For the text-containing cell, return its midpoint in [X, Y] coordinate format. 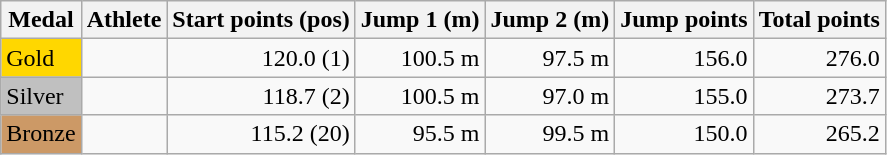
120.0 (1) [261, 58]
Silver [41, 96]
150.0 [684, 134]
Start points (pos) [261, 20]
156.0 [684, 58]
Total points [819, 20]
Bronze [41, 134]
276.0 [819, 58]
Gold [41, 58]
Jump points [684, 20]
Jump 2 (m) [550, 20]
273.7 [819, 96]
Medal [41, 20]
118.7 (2) [261, 96]
Jump 1 (m) [420, 20]
115.2 (20) [261, 134]
Athlete [124, 20]
97.5 m [550, 58]
265.2 [819, 134]
99.5 m [550, 134]
155.0 [684, 96]
95.5 m [420, 134]
97.0 m [550, 96]
